Capture the cell that displays the provided text and extract its (X, Y) central coordinate. 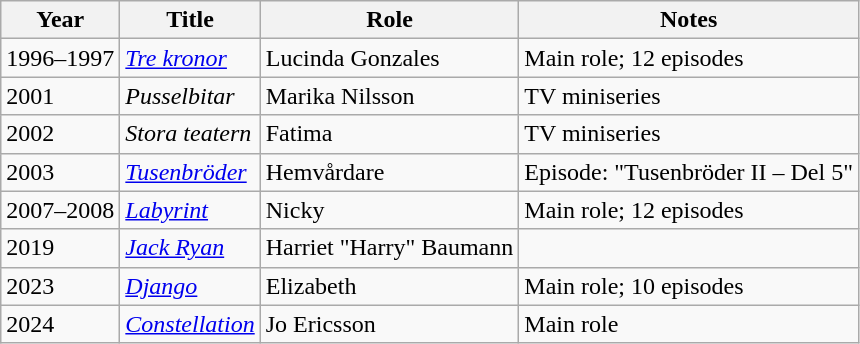
2007–2008 (60, 210)
Title (190, 20)
Role (390, 20)
Pusselbitar (190, 96)
Episode: "Tusenbröder II – Del 5" (689, 172)
2003 (60, 172)
Harriet "Harry" Baumann (390, 248)
Constellation (190, 324)
Tusenbröder (190, 172)
Main role (689, 324)
Marika Nilsson (390, 96)
2023 (60, 286)
2002 (60, 134)
2024 (60, 324)
Main role; 10 episodes (689, 286)
Stora teatern (190, 134)
Lucinda Gonzales (390, 58)
Jack Ryan (190, 248)
Django (190, 286)
Hemvårdare (390, 172)
Fatima (390, 134)
1996–1997 (60, 58)
Jo Ericsson (390, 324)
Notes (689, 20)
Labyrint (190, 210)
Tre kronor (190, 58)
Elizabeth (390, 286)
2001 (60, 96)
Nicky (390, 210)
Year (60, 20)
2019 (60, 248)
